Return (X, Y) of the center of cell containing provided text 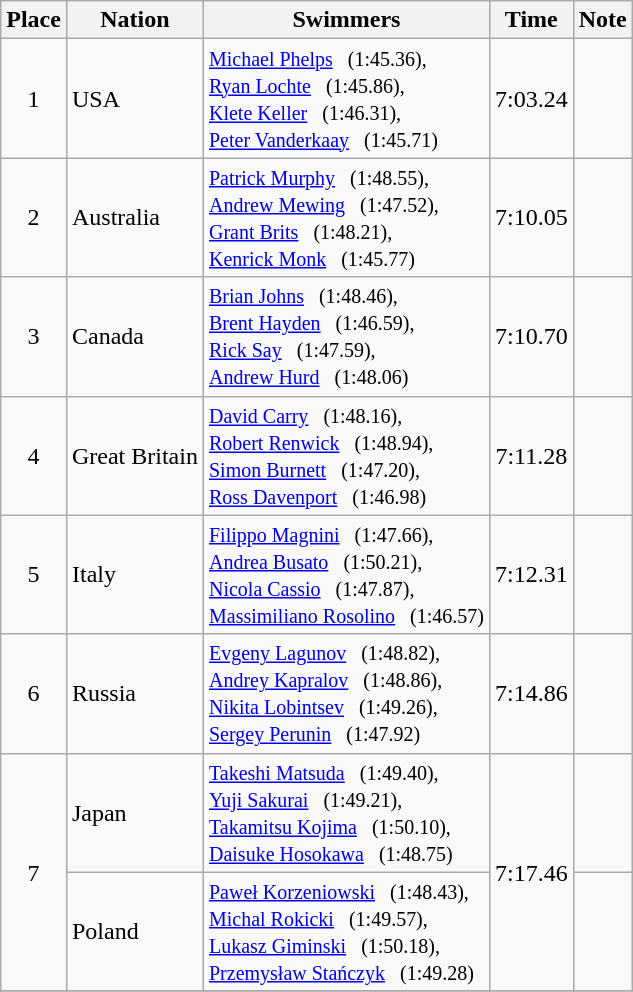
3 (34, 336)
Takeshi Matsuda (1:49.40), Yuji Sakurai (1:49.21),Takamitsu Kojima (1:50.10), Daisuke Hosokawa (1:48.75) (346, 812)
Swimmers (346, 20)
6 (34, 694)
Australia (134, 218)
7:03.24 (531, 98)
Note (602, 20)
Patrick Murphy (1:48.55), Andrew Mewing (1:47.52),Grant Brits (1:48.21), Kenrick Monk (1:45.77) (346, 218)
1 (34, 98)
7:10.70 (531, 336)
Brian Johns (1:48.46), Brent Hayden (1:46.59),Rick Say (1:47.59), Andrew Hurd (1:48.06) (346, 336)
7:12.31 (531, 574)
7:10.05 (531, 218)
7 (34, 872)
Paweł Korzeniowski (1:48.43), Michal Rokicki (1:49.57),Lukasz Giminski (1:50.18), Przemysław Stańczyk (1:49.28) (346, 932)
Italy (134, 574)
Russia (134, 694)
Canada (134, 336)
Japan (134, 812)
Poland (134, 932)
Great Britain (134, 456)
David Carry (1:48.16), Robert Renwick (1:48.94),Simon Burnett (1:47.20), Ross Davenport (1:46.98) (346, 456)
Evgeny Lagunov (1:48.82), Andrey Kapralov (1:48.86),Nikita Lobintsev (1:49.26), Sergey Perunin (1:47.92) (346, 694)
2 (34, 218)
4 (34, 456)
Time (531, 20)
7:17.46 (531, 872)
7:11.28 (531, 456)
Filippo Magnini (1:47.66), Andrea Busato (1:50.21),Nicola Cassio (1:47.87), Massimiliano Rosolino (1:46.57) (346, 574)
5 (34, 574)
Nation (134, 20)
Michael Phelps (1:45.36), Ryan Lochte (1:45.86),Klete Keller (1:46.31), Peter Vanderkaay (1:45.71) (346, 98)
7:14.86 (531, 694)
Place (34, 20)
USA (134, 98)
